Provide the (x, y) coordinate of the cell's center where the given text is located.  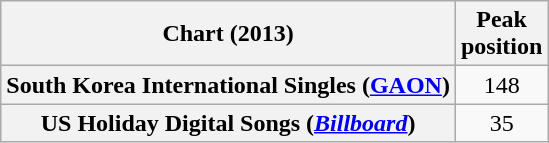
South Korea International Singles (GAON) (228, 85)
Chart (2013) (228, 34)
148 (501, 85)
US Holiday Digital Songs (Billboard) (228, 123)
35 (501, 123)
Peakposition (501, 34)
